Extract the [X, Y] coordinate from the center of the cell holding the provided text.  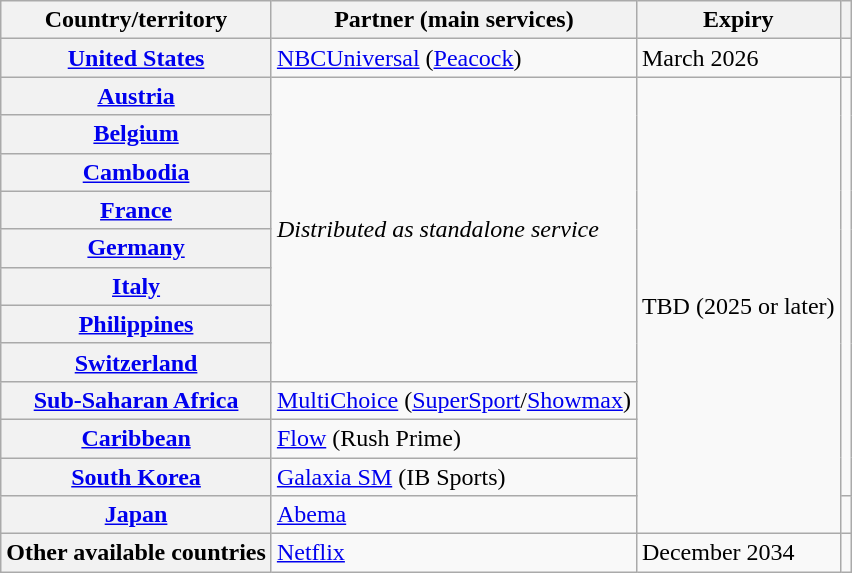
March 2026 [738, 58]
Galaxia SM (IB Sports) [454, 477]
NBCUniversal (Peacock) [454, 58]
Caribbean [136, 438]
Switzerland [136, 362]
France [136, 210]
December 2034 [738, 553]
Italy [136, 286]
TBD (2025 or later) [738, 306]
United States [136, 58]
Japan [136, 515]
Philippines [136, 324]
Country/territory [136, 20]
Abema [454, 515]
Other available countries [136, 553]
Germany [136, 248]
Flow (Rush Prime) [454, 438]
Netflix [454, 553]
Distributed as standalone service [454, 229]
Belgium [136, 134]
Cambodia [136, 172]
South Korea [136, 477]
MultiChoice (SuperSport/Showmax) [454, 400]
Partner (main services) [454, 20]
Austria [136, 96]
Expiry [738, 20]
Sub-Saharan Africa [136, 400]
